Output the [X, Y] coordinate of the center of the cell containing the given text.  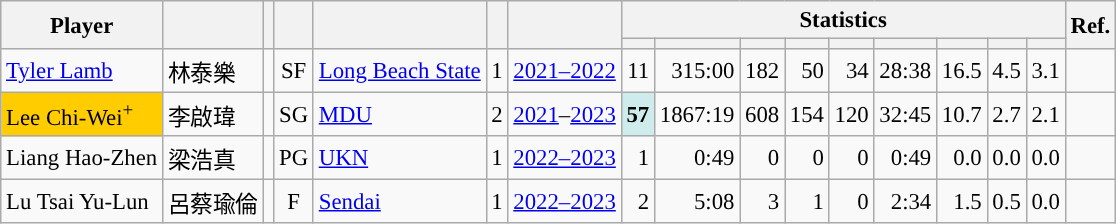
2021–2023 [564, 115]
SG [294, 115]
32:45 [906, 115]
Tyler Lamb [82, 71]
林泰樂 [214, 71]
Lee Chi-Wei+ [82, 115]
4.5 [1006, 71]
120 [852, 115]
呂蔡瑜倫 [214, 202]
Liang Hao-Zhen [82, 158]
2021–2022 [564, 71]
Ref. [1090, 25]
11 [638, 71]
SF [294, 71]
Sendai [400, 202]
2:34 [906, 202]
0.5 [1006, 202]
315:00 [696, 71]
Lu Tsai Yu-Lun [82, 202]
UKN [400, 158]
梁浩真 [214, 158]
50 [808, 71]
34 [852, 71]
Player [82, 25]
1.5 [962, 202]
Long Beach State [400, 71]
F [294, 202]
5:08 [696, 202]
3 [762, 202]
154 [808, 115]
608 [762, 115]
MDU [400, 115]
Statistics [843, 20]
李啟瑋 [214, 115]
57 [638, 115]
1867:19 [696, 115]
3.1 [1046, 71]
28:38 [906, 71]
16.5 [962, 71]
PG [294, 158]
182 [762, 71]
2.7 [1006, 115]
2.1 [1046, 115]
10.7 [962, 115]
